Scan for the cell matching the given text and deliver its (x, y) coordinate at center. 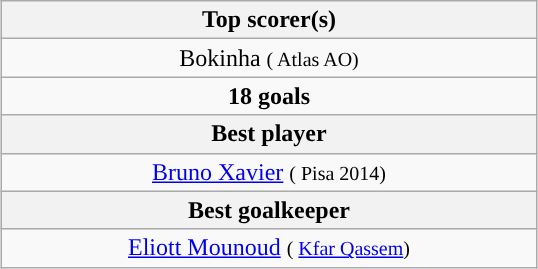
Best player (269, 134)
Top scorer(s) (269, 20)
Best goalkeeper (269, 210)
Bokinha ( Atlas AO) (269, 58)
Eliott Mounoud ( Kfar Qassem) (269, 248)
Bruno Xavier ( Pisa 2014) (269, 172)
18 goals (269, 96)
